Scan for the cell matching the given text and deliver its (x, y) coordinate at center. 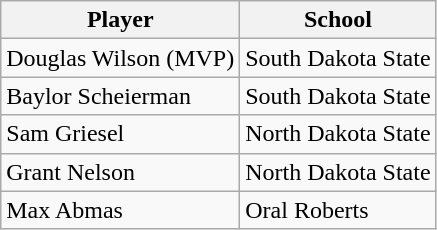
Max Abmas (120, 210)
Sam Griesel (120, 134)
Grant Nelson (120, 172)
School (338, 20)
Baylor Scheierman (120, 96)
Oral Roberts (338, 210)
Douglas Wilson (MVP) (120, 58)
Player (120, 20)
